Extract the (X, Y) coordinate from the center of the cell holding the provided text.  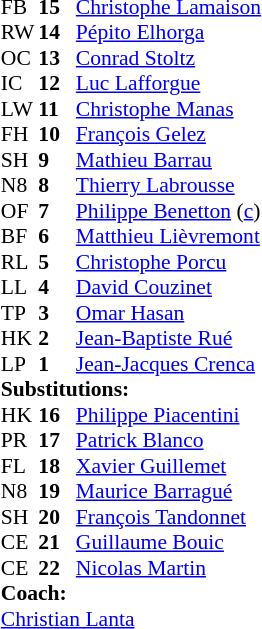
Christophe Porcu (168, 262)
Guillaume Bouic (168, 543)
6 (57, 237)
Jean-Baptiste Rué (168, 339)
Omar Hasan (168, 313)
RL (20, 262)
14 (57, 33)
LW (20, 109)
Thierry Labrousse (168, 185)
David Couzinet (168, 287)
13 (57, 58)
FL (20, 466)
16 (57, 415)
Jean-Jacques Crenca (168, 364)
18 (57, 466)
Nicolas Martin (168, 568)
Mathieu Barrau (168, 160)
François Gelez (168, 135)
Xavier Guillemet (168, 466)
1 (57, 364)
5 (57, 262)
21 (57, 543)
LL (20, 287)
Matthieu Lièvremont (168, 237)
2 (57, 339)
LP (20, 364)
20 (57, 517)
8 (57, 185)
Philippe Piacentini (168, 415)
Philippe Benetton (c) (168, 211)
Christophe Manas (168, 109)
22 (57, 568)
Substitutions: (131, 389)
RW (20, 33)
17 (57, 441)
IC (20, 83)
3 (57, 313)
Luc Lafforgue (168, 83)
19 (57, 491)
BF (20, 237)
FH (20, 135)
Coach: (131, 593)
Pépito Elhorga (168, 33)
12 (57, 83)
TP (20, 313)
9 (57, 160)
Maurice Barragué (168, 491)
OF (20, 211)
OC (20, 58)
Conrad Stoltz (168, 58)
7 (57, 211)
François Tandonnet (168, 517)
11 (57, 109)
4 (57, 287)
PR (20, 441)
Patrick Blanco (168, 441)
10 (57, 135)
